Search for the cell housing the specified text and yield its [x, y] center coordinate. 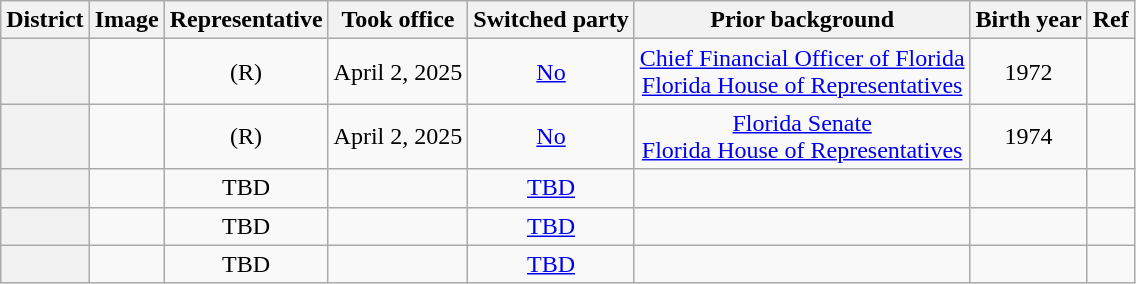
1972 [1028, 72]
1974 [1028, 136]
Image [126, 20]
Switched party [551, 20]
District [45, 20]
Birth year [1028, 20]
Chief Financial Officer of FloridaFlorida House of Representatives [802, 72]
Ref [1110, 20]
Representative [246, 20]
Took office [398, 20]
Florida SenateFlorida House of Representatives [802, 136]
Prior background [802, 20]
